Pinpoint the cell where the given text exists, returning its [x, y] midpoint coordinate. 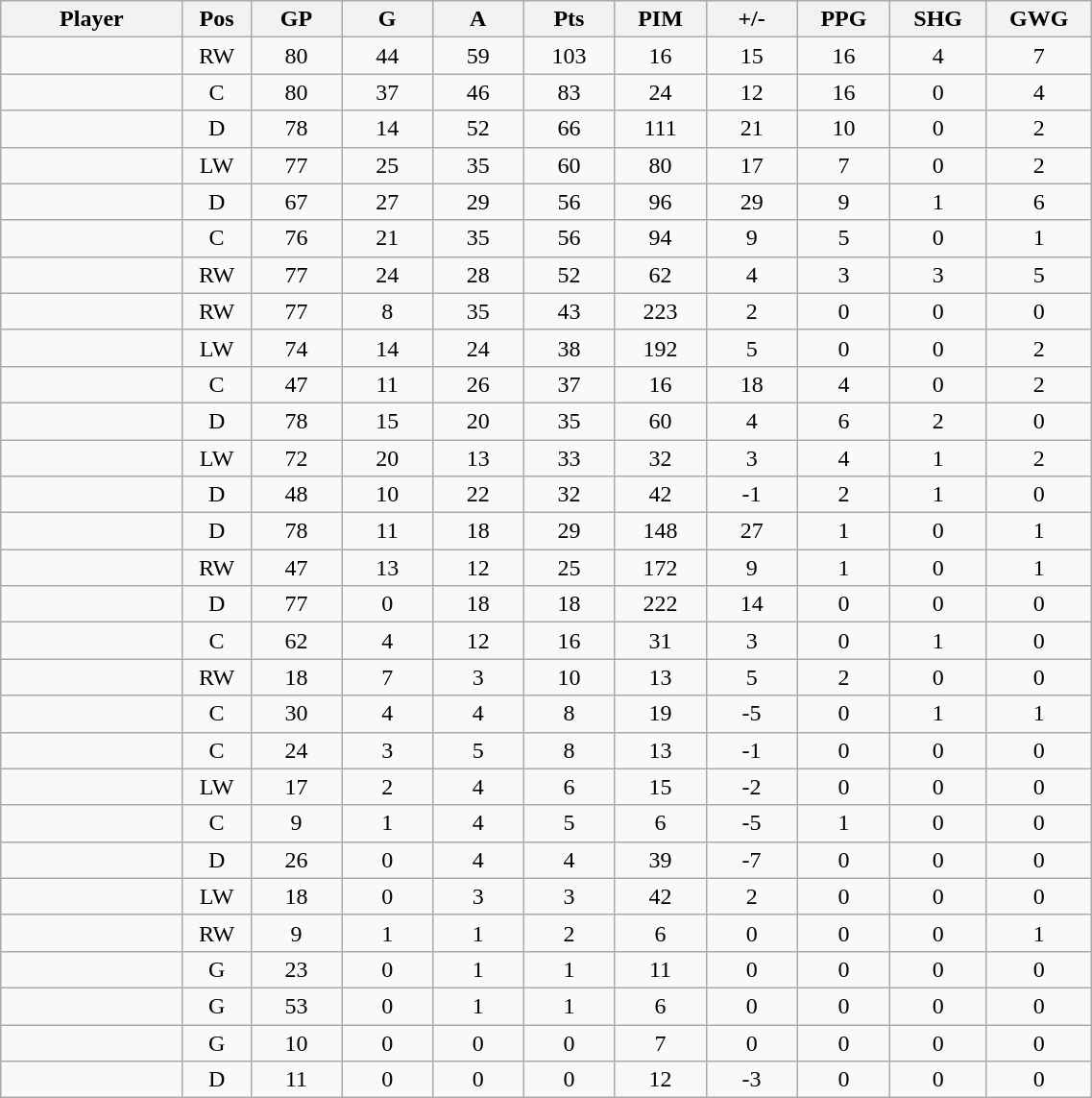
GP [296, 19]
-3 [751, 1080]
Pts [569, 19]
28 [478, 275]
31 [661, 641]
48 [296, 495]
Pos [217, 19]
22 [478, 495]
-7 [751, 860]
44 [388, 56]
53 [296, 1006]
148 [661, 531]
192 [661, 348]
96 [661, 202]
83 [569, 92]
23 [296, 969]
Player [92, 19]
46 [478, 92]
72 [296, 458]
30 [296, 714]
103 [569, 56]
19 [661, 714]
43 [569, 311]
59 [478, 56]
222 [661, 604]
74 [296, 348]
67 [296, 202]
A [478, 19]
39 [661, 860]
33 [569, 458]
-2 [751, 787]
PIM [661, 19]
76 [296, 238]
111 [661, 129]
GWG [1038, 19]
+/- [751, 19]
38 [569, 348]
SHG [938, 19]
223 [661, 311]
94 [661, 238]
PPG [843, 19]
172 [661, 568]
66 [569, 129]
